From the cell containing the given text, extract its center point as (x, y) coordinate. 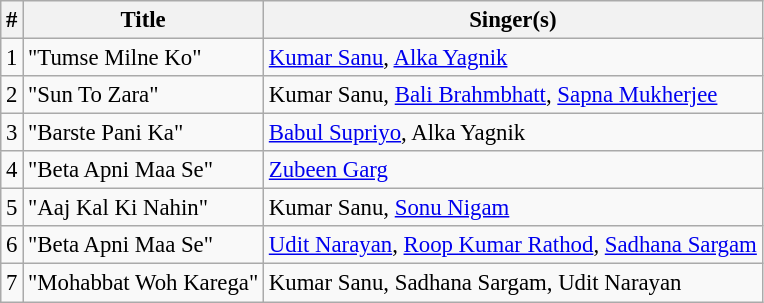
5 (12, 208)
"Barste Pani Ka" (144, 133)
Babul Supriyo, Alka Yagnik (514, 133)
Title (144, 20)
2 (12, 95)
# (12, 20)
7 (12, 283)
1 (12, 58)
6 (12, 245)
Kumar Sanu, Sadhana Sargam, Udit Narayan (514, 283)
Kumar Sanu, Alka Yagnik (514, 58)
Kumar Sanu, Sonu Nigam (514, 208)
Singer(s) (514, 20)
4 (12, 170)
"Tumse Milne Ko" (144, 58)
Zubeen Garg (514, 170)
"Mohabbat Woh Karega" (144, 283)
"Aaj Kal Ki Nahin" (144, 208)
3 (12, 133)
Kumar Sanu, Bali Brahmbhatt, Sapna Mukherjee (514, 95)
"Sun To Zara" (144, 95)
Udit Narayan, Roop Kumar Rathod, Sadhana Sargam (514, 245)
